Extract the [X, Y] coordinate from the center of the cell holding the provided text.  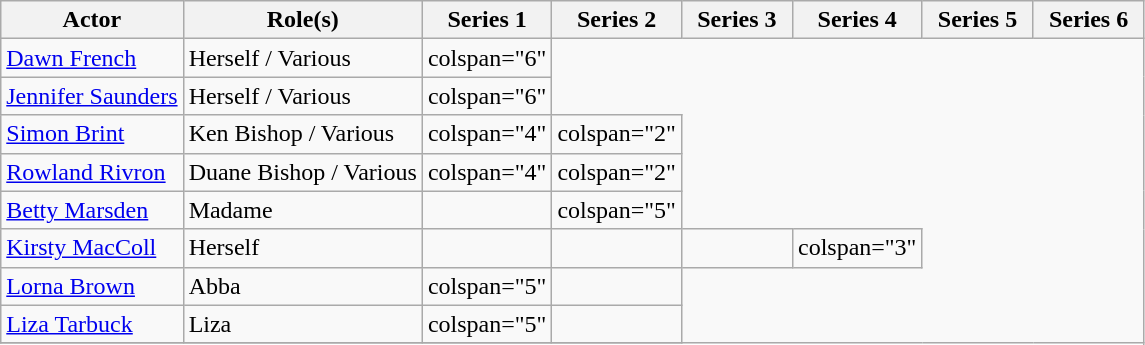
Series 3 [736, 20]
Series 6 [1088, 20]
Betty Marsden [92, 210]
Series 5 [978, 20]
Jennifer Saunders [92, 96]
Kirsty MacColl [92, 248]
Series 1 [487, 20]
Liza Tarbuck [92, 324]
Liza [302, 324]
colspan="3" [857, 248]
Lorna Brown [92, 286]
Simon Brint [92, 134]
Rowland Rivron [92, 172]
Madame [302, 210]
Series 4 [857, 20]
Herself [302, 248]
Abba [302, 286]
Dawn French [92, 58]
Series 2 [617, 20]
Role(s) [302, 20]
Actor [92, 20]
Ken Bishop / Various [302, 134]
Duane Bishop / Various [302, 172]
